From the cell containing the given text, extract its center point as (X, Y) coordinate. 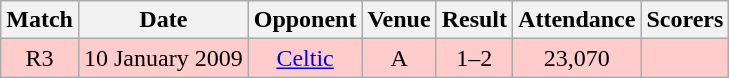
Celtic (305, 58)
10 January 2009 (163, 58)
Match (40, 20)
1–2 (474, 58)
Date (163, 20)
Scorers (685, 20)
Attendance (577, 20)
Result (474, 20)
Venue (399, 20)
23,070 (577, 58)
A (399, 58)
R3 (40, 58)
Opponent (305, 20)
